Search for the cell housing the specified text and yield its (x, y) center coordinate. 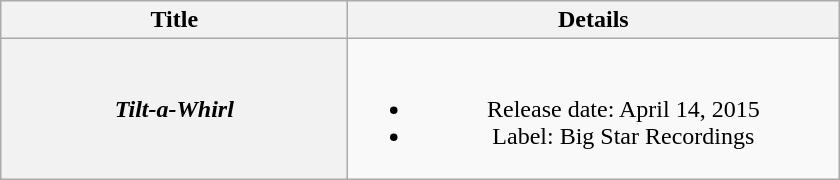
Tilt-a-Whirl (174, 109)
Release date: April 14, 2015Label: Big Star Recordings (594, 109)
Title (174, 20)
Details (594, 20)
